Find where the given text appears and provide that cell's center as [x, y] coordinate. 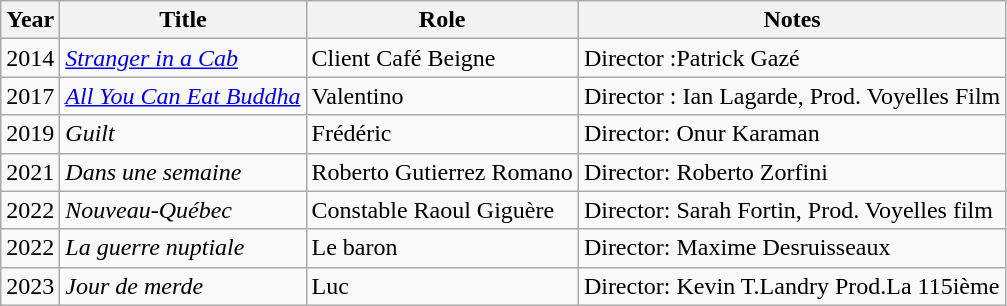
Director : Ian Lagarde, Prod. Voyelles Film [792, 96]
Notes [792, 20]
Director :Patrick Gazé [792, 58]
Roberto Gutierrez Romano [442, 172]
2019 [30, 134]
Title [183, 20]
Director: Onur Karaman [792, 134]
Year [30, 20]
Guilt [183, 134]
Director: Kevin T.Landry Prod.La 115ième [792, 286]
Director: Maxime Desruisseaux [792, 248]
Jour de merde [183, 286]
Luc [442, 286]
Frédéric [442, 134]
Director: Sarah Fortin, Prod. Voyelles film [792, 210]
2017 [30, 96]
La guerre nuptiale [183, 248]
Role [442, 20]
Client Café Beigne [442, 58]
Le baron [442, 248]
2014 [30, 58]
Nouveau-Québec [183, 210]
All You Can Eat Buddha [183, 96]
Stranger in a Cab [183, 58]
2021 [30, 172]
Dans une semaine [183, 172]
Valentino [442, 96]
2023 [30, 286]
Director: Roberto Zorfini [792, 172]
Constable Raoul Giguère [442, 210]
